Provide the [X, Y] coordinate of the cell's center where the given text is located.  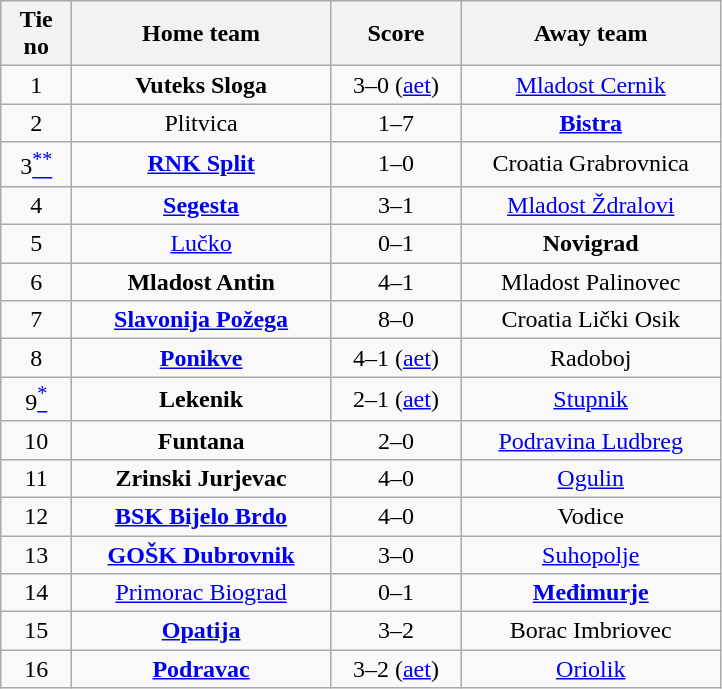
Croatia Grabrovnica [590, 164]
Tie no [36, 34]
2 [36, 123]
Oriolik [590, 669]
8 [36, 358]
3–1 [396, 205]
3–0 (aet) [396, 85]
10 [36, 440]
Score [396, 34]
3–2 (aet) [396, 669]
Slavonija Požega [202, 320]
Lučko [202, 244]
Lekenik [202, 400]
5 [36, 244]
Novigrad [590, 244]
1–7 [396, 123]
BSK Bijelo Brdo [202, 516]
4–1 [396, 282]
Primorac Biograd [202, 593]
Međimurje [590, 593]
3–0 [396, 555]
1–0 [396, 164]
Bistra [590, 123]
6 [36, 282]
3** [36, 164]
Stupnik [590, 400]
4 [36, 205]
Podravina Ludbreg [590, 440]
Mladost Palinovec [590, 282]
3–2 [396, 631]
8–0 [396, 320]
Away team [590, 34]
2–0 [396, 440]
Mladost Antin [202, 282]
Plitvica [202, 123]
15 [36, 631]
Ponikve [202, 358]
Ogulin [590, 478]
Vodice [590, 516]
9* [36, 400]
Home team [202, 34]
4–1 (aet) [396, 358]
Podravac [202, 669]
Segesta [202, 205]
11 [36, 478]
Opatija [202, 631]
RNK Split [202, 164]
Borac Imbriovec [590, 631]
16 [36, 669]
7 [36, 320]
Suhopolje [590, 555]
Croatia Lički Osik [590, 320]
12 [36, 516]
Funtana [202, 440]
Vuteks Sloga [202, 85]
1 [36, 85]
GOŠK Dubrovnik [202, 555]
Mladost Cernik [590, 85]
14 [36, 593]
2–1 (aet) [396, 400]
13 [36, 555]
Mladost Ždralovi [590, 205]
Zrinski Jurjevac [202, 478]
Radoboj [590, 358]
